Capture the cell that displays the provided text and extract its (x, y) central coordinate. 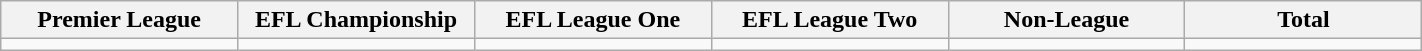
Total (1304, 20)
Premier League (120, 20)
EFL League One (592, 20)
EFL League Two (830, 20)
EFL Championship (356, 20)
Non-League (1066, 20)
